Pinpoint the cell where the given text exists, returning its [x, y] midpoint coordinate. 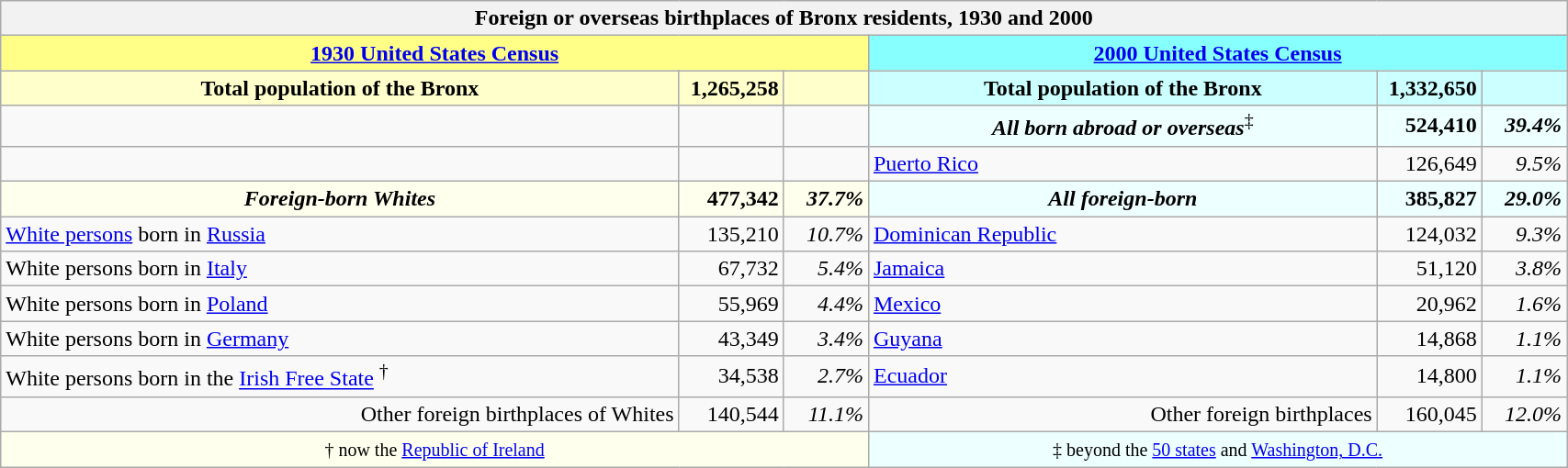
All foreign-born [1122, 199]
524,410 [1429, 127]
Guyana [1122, 339]
43,349 [731, 339]
67,732 [731, 269]
Other foreign birthplaces [1122, 414]
White persons born in Poland [340, 304]
Puerto Rico [1122, 163]
51,120 [1429, 269]
Foreign-born Whites [340, 199]
† now the Republic of Ireland [435, 449]
5.4% [826, 269]
Jamaica [1122, 269]
2.7% [826, 376]
1,265,258 [731, 88]
1,332,650 [1429, 88]
‡ beyond the 50 states and Washington, D.C. [1217, 449]
126,649 [1429, 163]
3.8% [1524, 269]
Ecuador [1122, 376]
160,045 [1429, 414]
White persons born in Germany [340, 339]
11.1% [826, 414]
Other foreign birthplaces of Whites [340, 414]
1930 United States Census [435, 53]
140,544 [731, 414]
3.4% [826, 339]
477,342 [731, 199]
White persons born in Russia [340, 234]
39.4% [1524, 127]
124,032 [1429, 234]
9.5% [1524, 163]
385,827 [1429, 199]
37.7% [826, 199]
10.7% [826, 234]
135,210 [731, 234]
White persons born in Italy [340, 269]
Dominican Republic [1122, 234]
Mexico [1122, 304]
55,969 [731, 304]
2000 United States Census [1217, 53]
14,868 [1429, 339]
34,538 [731, 376]
4.4% [826, 304]
20,962 [1429, 304]
14,800 [1429, 376]
White persons born in the Irish Free State † [340, 376]
All born abroad or overseas‡ [1122, 127]
9.3% [1524, 234]
12.0% [1524, 414]
29.0% [1524, 199]
1.6% [1524, 304]
Foreign or overseas birthplaces of Bronx residents, 1930 and 2000 [784, 18]
